Locate the cell with the specified text and output its [X, Y] center coordinate. 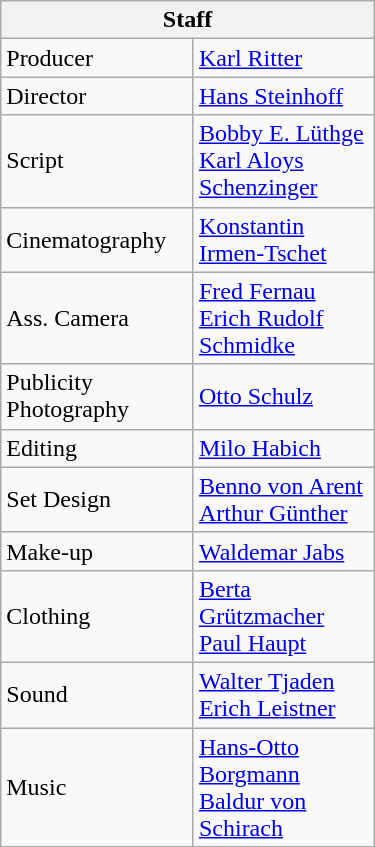
Bobby E. LüthgeKarl Aloys Schenzinger [284, 161]
Editing [98, 448]
Hans-Otto BorgmannBaldur von Schirach [284, 788]
Music [98, 788]
Make-up [98, 551]
Set Design [98, 500]
Konstantin Irmen-Tschet [284, 240]
Script [98, 161]
Karl Ritter [284, 58]
Ass. Camera [98, 318]
Benno von ArentArthur Günther [284, 500]
Walter TjadenErich Leistner [284, 694]
Otto Schulz [284, 396]
Staff [188, 20]
Berta GrützmacherPaul Haupt [284, 616]
Director [98, 96]
Waldemar Jabs [284, 551]
Publicity Photography [98, 396]
Cinematography [98, 240]
Fred FernauErich Rudolf Schmidke [284, 318]
Clothing [98, 616]
Milo Habich [284, 448]
Sound [98, 694]
Producer [98, 58]
Hans Steinhoff [284, 96]
